Find where the given text appears and provide that cell's center as (x, y) coordinate. 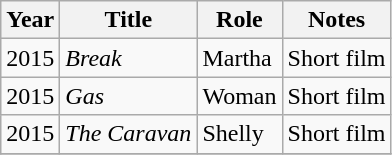
Year (30, 20)
Martha (240, 58)
Role (240, 20)
Gas (128, 96)
Shelly (240, 134)
The Caravan (128, 134)
Notes (336, 20)
Break (128, 58)
Woman (240, 96)
Title (128, 20)
